Find where the given text appears and provide that cell's center as (X, Y) coordinate. 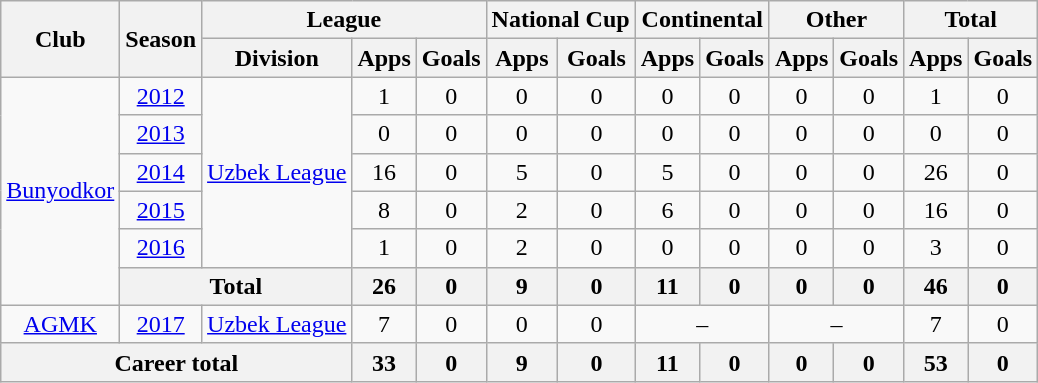
League (344, 20)
Bunyodkor (60, 191)
2015 (161, 210)
6 (667, 210)
2014 (161, 172)
2017 (161, 324)
Season (161, 39)
33 (384, 362)
Other (836, 20)
2016 (161, 248)
Division (277, 58)
2013 (161, 134)
Club (60, 39)
3 (936, 248)
National Cup (560, 20)
Continental (702, 20)
AGMK (60, 324)
53 (936, 362)
8 (384, 210)
46 (936, 286)
2012 (161, 96)
Career total (176, 362)
